Detect which cell encompasses the target text, then output its [x, y] center coordinate. 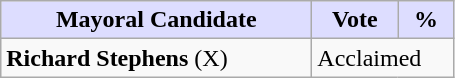
Richard Stephens (X) [156, 58]
Vote [355, 20]
Mayoral Candidate [156, 20]
% [426, 20]
Acclaimed [383, 58]
